Locate the cell with the specified text and output its [X, Y] center coordinate. 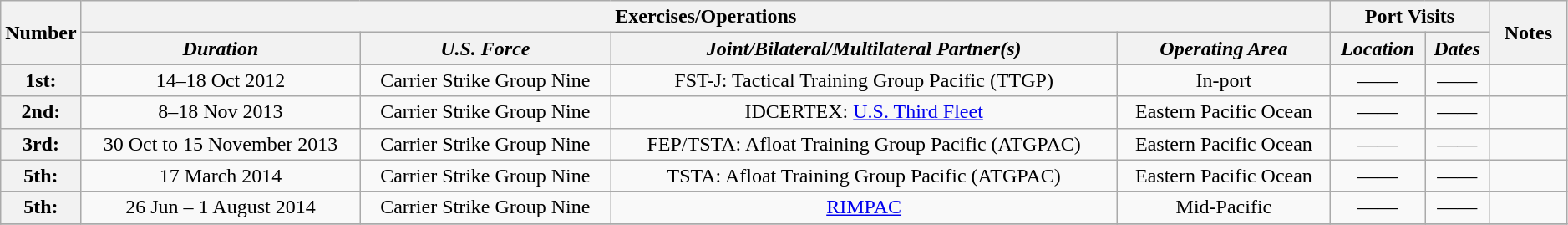
26 Jun – 1 August 2014 [221, 207]
In-port [1223, 80]
8–18 Nov 2013 [221, 112]
Notes [1529, 33]
IDCERTEX: U.S. Third Fleet [864, 112]
2nd: [41, 112]
17 March 2014 [221, 176]
FST-J: Tactical Training Group Pacific (TTGP) [864, 80]
1st: [41, 80]
TSTA: Afloat Training Group Pacific (ATGPAC) [864, 176]
RIMPAC [864, 207]
FEP/TSTA: Afloat Training Group Pacific (ATGPAC) [864, 144]
Operating Area [1223, 49]
Location [1377, 49]
Dates [1457, 49]
14–18 Oct 2012 [221, 80]
3rd: [41, 144]
U.S. Force [485, 49]
Joint/Bilateral/Multilateral Partner(s) [864, 49]
Port Visits [1409, 17]
Exercises/Operations [705, 17]
Duration [221, 49]
Number [41, 33]
Mid-Pacific [1223, 207]
30 Oct to 15 November 2013 [221, 144]
